Capture the cell that displays the provided text and extract its (X, Y) central coordinate. 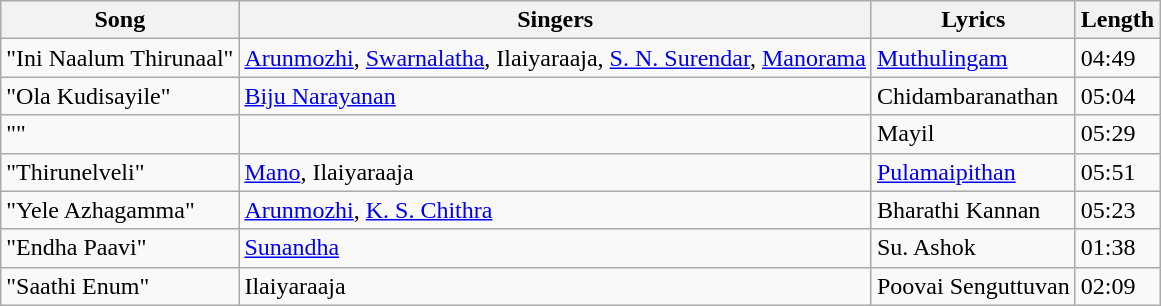
Su. Ashok (973, 248)
"" (120, 134)
01:38 (1117, 248)
"Saathi Enum" (120, 286)
Arunmozhi, K. S. Chithra (556, 210)
05:51 (1117, 172)
05:04 (1117, 96)
Lyrics (973, 20)
Arunmozhi, Swarnalatha, Ilaiyaraaja, S. N. Surendar, Manorama (556, 58)
Pulamaipithan (973, 172)
"Endha Paavi" (120, 248)
Ilaiyaraaja (556, 286)
Mayil (973, 134)
Mano, Ilaiyaraaja (556, 172)
Bharathi Kannan (973, 210)
05:29 (1117, 134)
"Thirunelveli" (120, 172)
"Yele Azhagamma" (120, 210)
Singers (556, 20)
Poovai Senguttuvan (973, 286)
Sunandha (556, 248)
Length (1117, 20)
Song (120, 20)
02:09 (1117, 286)
Muthulingam (973, 58)
"Ini Naalum Thirunaal" (120, 58)
Chidambaranathan (973, 96)
"Ola Kudisayile" (120, 96)
04:49 (1117, 58)
05:23 (1117, 210)
Biju Narayanan (556, 96)
